Return the (x, y) coordinate for the center point of the cell that contains the specified text.  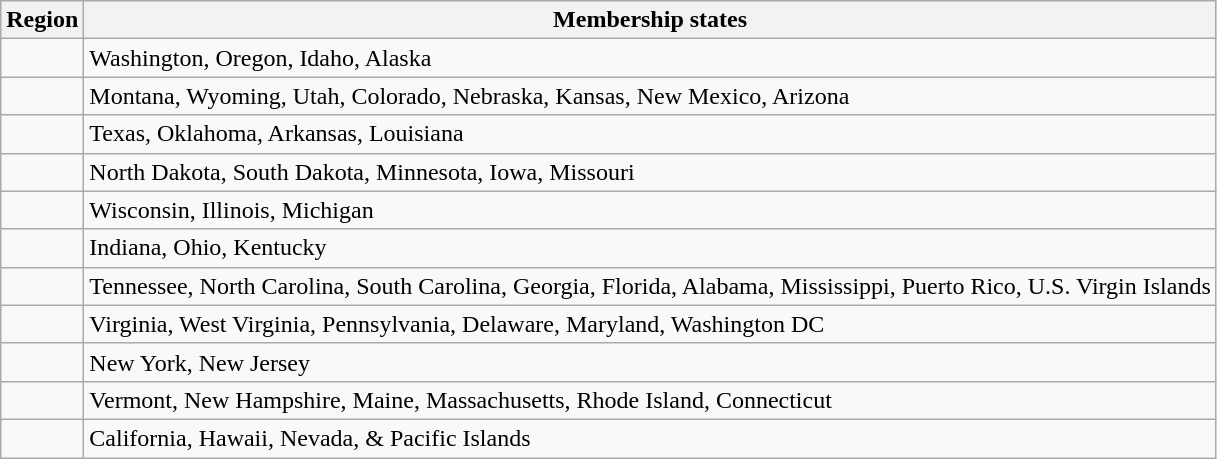
Wisconsin, Illinois, Michigan (650, 210)
Washington, Oregon, Idaho, Alaska (650, 58)
North Dakota, South Dakota, Minnesota, Iowa, Missouri (650, 172)
New York, New Jersey (650, 362)
California, Hawaii, Nevada, & Pacific Islands (650, 438)
Indiana, Ohio, Kentucky (650, 248)
Region (42, 20)
Vermont, New Hampshire, Maine, Massachusetts, Rhode Island, Connecticut (650, 400)
Texas, Oklahoma, Arkansas, Louisiana (650, 134)
Montana, Wyoming, Utah, Colorado, Nebraska, Kansas, New Mexico, Arizona (650, 96)
Virginia, West Virginia, Pennsylvania, Delaware, Maryland, Washington DC (650, 324)
Membership states (650, 20)
Tennessee, North Carolina, South Carolina, Georgia, Florida, Alabama, Mississippi, Puerto Rico, U.S. Virgin Islands (650, 286)
